Return the (x, y) coordinate for the center point of the cell that contains the specified text.  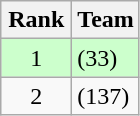
(33) (106, 58)
1 (36, 58)
2 (36, 96)
Rank (36, 20)
(137) (106, 96)
Team (106, 20)
